Detect which cell encompasses the target text, then output its [x, y] center coordinate. 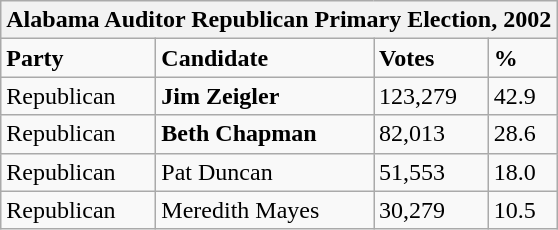
Pat Duncan [265, 172]
Beth Chapman [265, 134]
Meredith Mayes [265, 210]
10.5 [522, 210]
123,279 [432, 96]
Party [78, 58]
Alabama Auditor Republican Primary Election, 2002 [279, 20]
18.0 [522, 172]
Candidate [265, 58]
28.6 [522, 134]
Votes [432, 58]
42.9 [522, 96]
30,279 [432, 210]
% [522, 58]
51,553 [432, 172]
82,013 [432, 134]
Jim Zeigler [265, 96]
